From the cell containing the given text, extract its center point as [X, Y] coordinate. 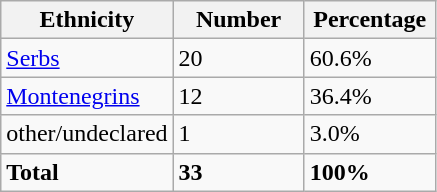
33 [238, 172]
20 [238, 58]
Percentage [370, 20]
Total [87, 172]
1 [238, 134]
12 [238, 96]
100% [370, 172]
other/undeclared [87, 134]
Ethnicity [87, 20]
Number [238, 20]
Serbs [87, 58]
Montenegrins [87, 96]
60.6% [370, 58]
3.0% [370, 134]
36.4% [370, 96]
